Scan for the cell matching the given text and deliver its [x, y] coordinate at center. 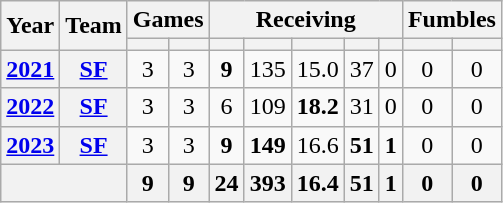
15.0 [318, 69]
393 [268, 183]
Receiving [306, 20]
2021 [30, 69]
6 [226, 107]
Year [30, 26]
135 [268, 69]
31 [362, 107]
Fumbles [452, 20]
Games [168, 20]
16.6 [318, 145]
109 [268, 107]
2022 [30, 107]
37 [362, 69]
149 [268, 145]
24 [226, 183]
Team [94, 26]
18.2 [318, 107]
16.4 [318, 183]
2023 [30, 145]
